Capture the cell that displays the provided text and extract its [X, Y] central coordinate. 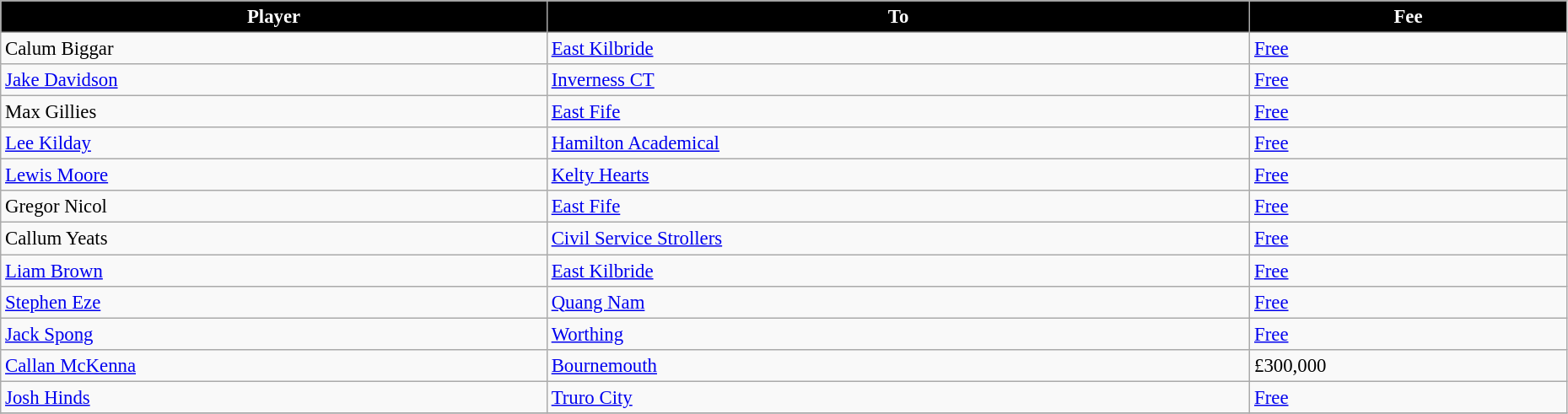
Inverness CT [897, 80]
To [897, 17]
Callan McKenna [274, 365]
Callum Yeats [274, 239]
Truro City [897, 397]
Hamilton Academical [897, 143]
Josh Hinds [274, 397]
Bournemouth [897, 365]
Worthing [897, 334]
Gregor Nicol [274, 207]
Liam Brown [274, 271]
Max Gillies [274, 112]
Fee [1409, 17]
Kelty Hearts [897, 175]
£300,000 [1409, 365]
Lewis Moore [274, 175]
Jack Spong [274, 334]
Lee Kilday [274, 143]
Stephen Eze [274, 302]
Quang Nam [897, 302]
Calum Biggar [274, 49]
Civil Service Strollers [897, 239]
Player [274, 17]
Jake Davidson [274, 80]
